Return [x, y] of the center of cell containing provided text 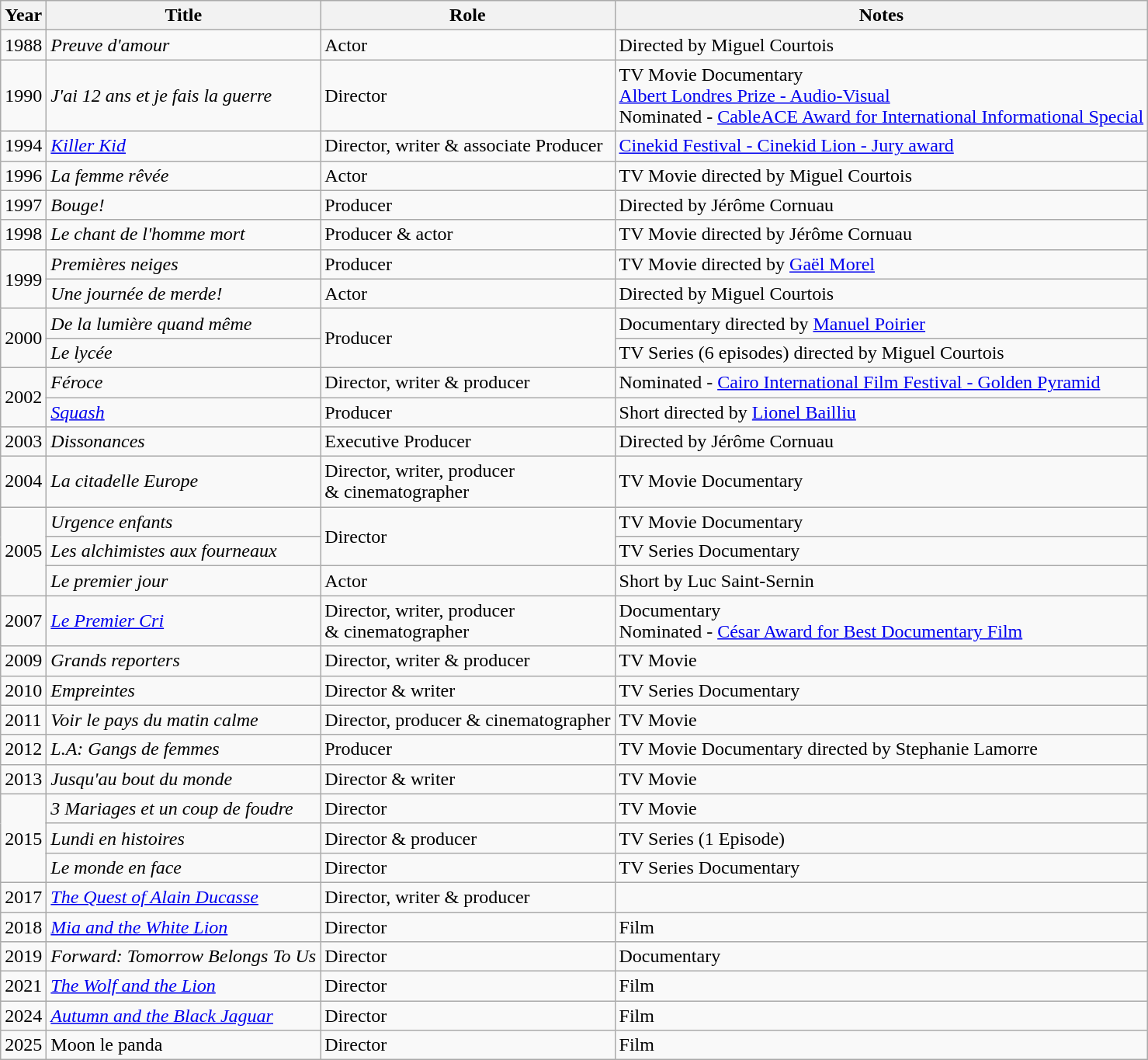
Le lycée [183, 353]
Title [183, 16]
The Wolf and the Lion [183, 986]
Urgence enfants [183, 522]
2024 [23, 1016]
Le chant de l'homme mort [183, 235]
1999 [23, 279]
Documentary [882, 957]
Producer & actor [467, 235]
Executive Producer [467, 442]
TV Movie directed by Miguel Courtois [882, 176]
Moon le panda [183, 1045]
Documentary directed by Manuel Poirier [882, 323]
2011 [23, 720]
Le monde en face [183, 867]
Director, producer & cinematographer [467, 720]
La femme rêvée [183, 176]
Le premier jour [183, 581]
Les alchimistes aux fourneaux [183, 551]
1988 [23, 45]
2021 [23, 986]
Forward: Tomorrow Belongs To Us [183, 957]
Director & producer [467, 838]
Féroce [183, 382]
Le Premier Cri [183, 621]
2003 [23, 442]
Nominated - Cairo International Film Festival - Golden Pyramid [882, 382]
L.A: Gangs de femmes [183, 749]
2019 [23, 957]
TV Series (1 Episode) [882, 838]
Role [467, 16]
Notes [882, 16]
1998 [23, 235]
Empreintes [183, 690]
Jusqu'au bout du monde [183, 779]
1990 [23, 96]
2013 [23, 779]
2007 [23, 621]
J'ai 12 ans et je fais la guerre [183, 96]
De la lumière quand même [183, 323]
TV Movie DocumentaryAlbert Londres Prize - Audio-VisualNominated - CableACE Award for International Informational Special [882, 96]
Squash [183, 412]
Autumn and the Black Jaguar [183, 1016]
TV Movie directed by Jérôme Cornuau [882, 235]
Director, writer & associate Producer [467, 146]
Year [23, 16]
2018 [23, 926]
Dissonances [183, 442]
Premières neiges [183, 264]
Bouge! [183, 205]
Lundi en histoires [183, 838]
TV Series (6 episodes) directed by Miguel Courtois [882, 353]
TV Movie Documentary directed by Stephanie Lamorre [882, 749]
DocumentaryNominated - César Award for Best Documentary Film [882, 621]
2005 [23, 551]
3 Mariages et un coup de foudre [183, 808]
Mia and the White Lion [183, 926]
2004 [23, 481]
2015 [23, 838]
2012 [23, 749]
2009 [23, 661]
Une journée de merde! [183, 294]
1996 [23, 176]
1997 [23, 205]
Voir le pays du matin calme [183, 720]
2002 [23, 397]
2000 [23, 338]
2017 [23, 897]
Short directed by Lionel Bailliu [882, 412]
1994 [23, 146]
Grands reporters [183, 661]
2010 [23, 690]
Killer Kid [183, 146]
Cinekid Festival - Cinekid Lion - Jury award [882, 146]
The Quest of Alain Ducasse [183, 897]
Preuve d'amour [183, 45]
2025 [23, 1045]
La citadelle Europe [183, 481]
TV Movie directed by Gaël Morel [882, 264]
Short by Luc Saint-Sernin [882, 581]
